Return (x, y) of the center of cell containing provided text 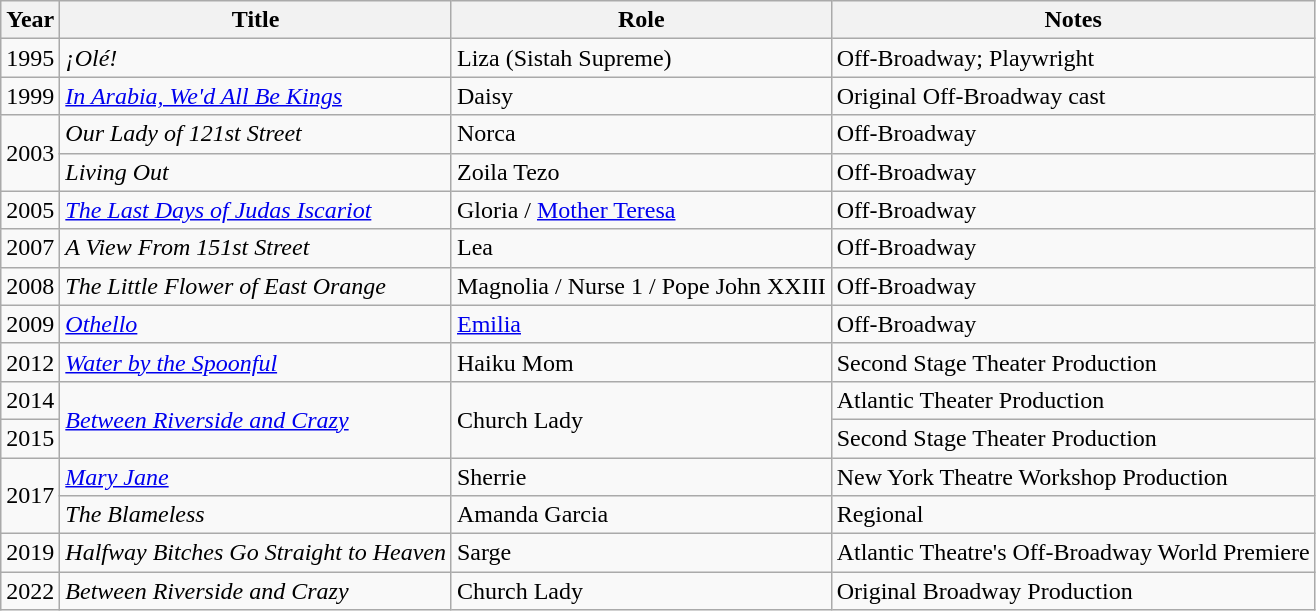
2012 (30, 362)
Sarge (641, 553)
2017 (30, 496)
2005 (30, 210)
2022 (30, 591)
A View From 151st Street (256, 248)
Zoila Tezo (641, 172)
¡Olé! (256, 58)
2003 (30, 153)
Role (641, 20)
Original Broadway Production (1073, 591)
Original Off-Broadway cast (1073, 96)
The Little Flower of East Orange (256, 286)
Notes (1073, 20)
Othello (256, 324)
1999 (30, 96)
Mary Jane (256, 477)
Living Out (256, 172)
The Last Days of Judas Iscariot (256, 210)
New York Theatre Workshop Production (1073, 477)
Liza (Sistah Supreme) (641, 58)
2015 (30, 438)
2019 (30, 553)
Haiku Mom (641, 362)
2008 (30, 286)
Sherrie (641, 477)
2009 (30, 324)
2014 (30, 400)
Off-Broadway; Playwright (1073, 58)
Regional (1073, 515)
Atlantic Theater Production (1073, 400)
Halfway Bitches Go Straight to Heaven (256, 553)
Magnolia / Nurse 1 / Pope John XXIII (641, 286)
Water by the Spoonful (256, 362)
Gloria / Mother Teresa (641, 210)
Lea (641, 248)
Atlantic Theatre's Off-Broadway World Premiere (1073, 553)
Our Lady of 121st Street (256, 134)
Daisy (641, 96)
Title (256, 20)
Emilia (641, 324)
Norca (641, 134)
Amanda Garcia (641, 515)
2007 (30, 248)
The Blameless (256, 515)
Year (30, 20)
In Arabia, We'd All Be Kings (256, 96)
1995 (30, 58)
